For the text-containing cell, return its midpoint in [x, y] coordinate format. 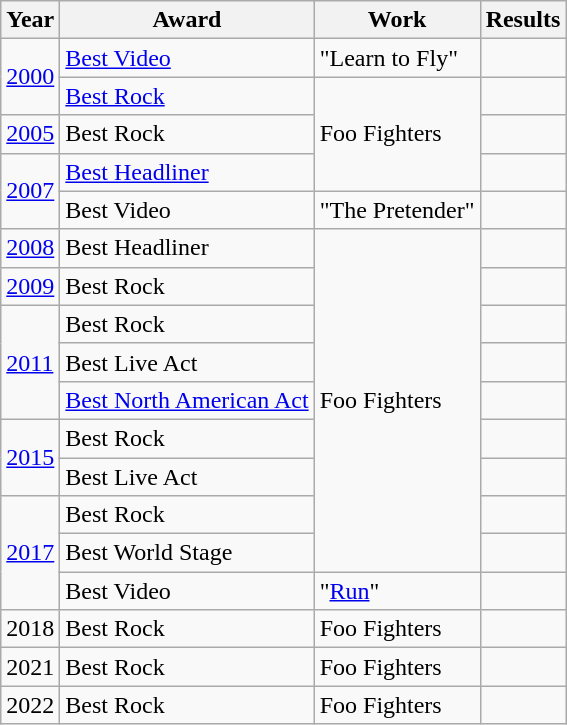
"The Pretender" [397, 210]
2000 [30, 77]
2007 [30, 191]
Best North American Act [187, 400]
"Learn to Fly" [397, 58]
Work [397, 20]
2005 [30, 134]
2021 [30, 667]
2018 [30, 629]
"Run" [397, 591]
Year [30, 20]
Award [187, 20]
2011 [30, 362]
2008 [30, 248]
Best World Stage [187, 553]
2015 [30, 457]
2022 [30, 705]
2009 [30, 286]
Results [523, 20]
2017 [30, 553]
